Pinpoint the cell where the given text exists, returning its (X, Y) midpoint coordinate. 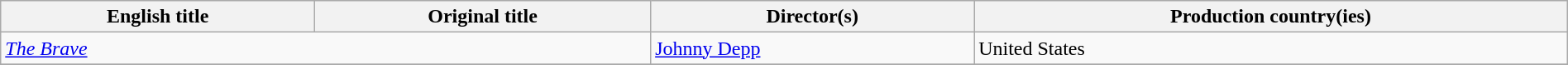
Director(s) (812, 17)
Original title (483, 17)
English title (158, 17)
Johnny Depp (812, 48)
The Brave (326, 48)
United States (1271, 48)
Production country(ies) (1271, 17)
